Provide the [x, y] coordinate of the cell's center where the given text is located.  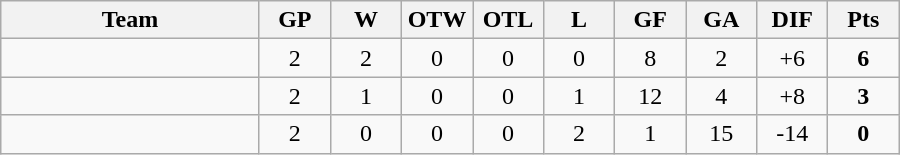
OTW [436, 20]
12 [650, 96]
DIF [792, 20]
GP [294, 20]
8 [650, 58]
OTL [508, 20]
W [366, 20]
L [580, 20]
GA [722, 20]
-14 [792, 134]
6 [864, 58]
Team [130, 20]
GF [650, 20]
+8 [792, 96]
15 [722, 134]
4 [722, 96]
Pts [864, 20]
3 [864, 96]
+6 [792, 58]
